From the cell containing the given text, extract its center point as [X, Y] coordinate. 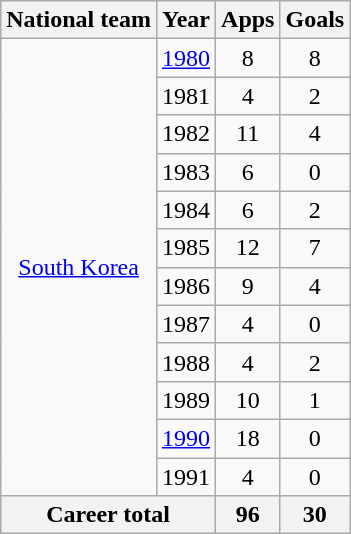
1986 [186, 286]
1982 [186, 134]
12 [248, 248]
18 [248, 438]
11 [248, 134]
Goals [315, 20]
1983 [186, 172]
Year [186, 20]
1980 [186, 58]
Apps [248, 20]
1984 [186, 210]
30 [315, 515]
96 [248, 515]
1987 [186, 324]
1991 [186, 477]
Career total [108, 515]
1989 [186, 400]
1988 [186, 362]
7 [315, 248]
1 [315, 400]
1985 [186, 248]
9 [248, 286]
1981 [186, 96]
National team [79, 20]
10 [248, 400]
1990 [186, 438]
South Korea [79, 268]
